Identify which cell holds the provided text, then report its [x, y] central coordinate. 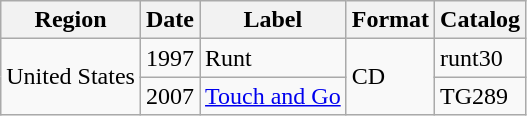
Date [170, 20]
runt30 [480, 58]
Format [390, 20]
1997 [170, 58]
Touch and Go [274, 96]
Catalog [480, 20]
2007 [170, 96]
CD [390, 77]
Runt [274, 58]
United States [71, 77]
TG289 [480, 96]
Region [71, 20]
Label [274, 20]
